Provide the [X, Y] coordinate of the cell's center where the given text is located.  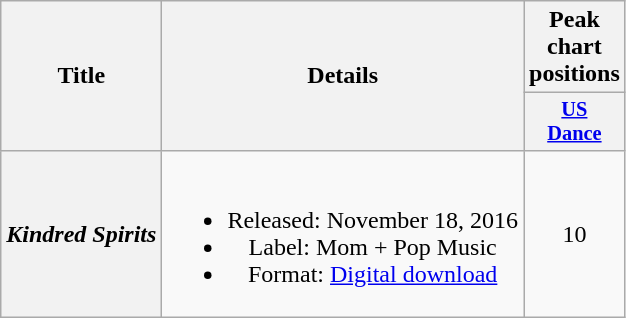
USDance [575, 122]
Details [343, 76]
10 [575, 234]
Peak chart positions [575, 47]
Title [82, 76]
Kindred Spirits [82, 234]
Released: November 18, 2016Label: Mom + Pop MusicFormat: Digital download [343, 234]
